From the cell containing the given text, extract its center point as [x, y] coordinate. 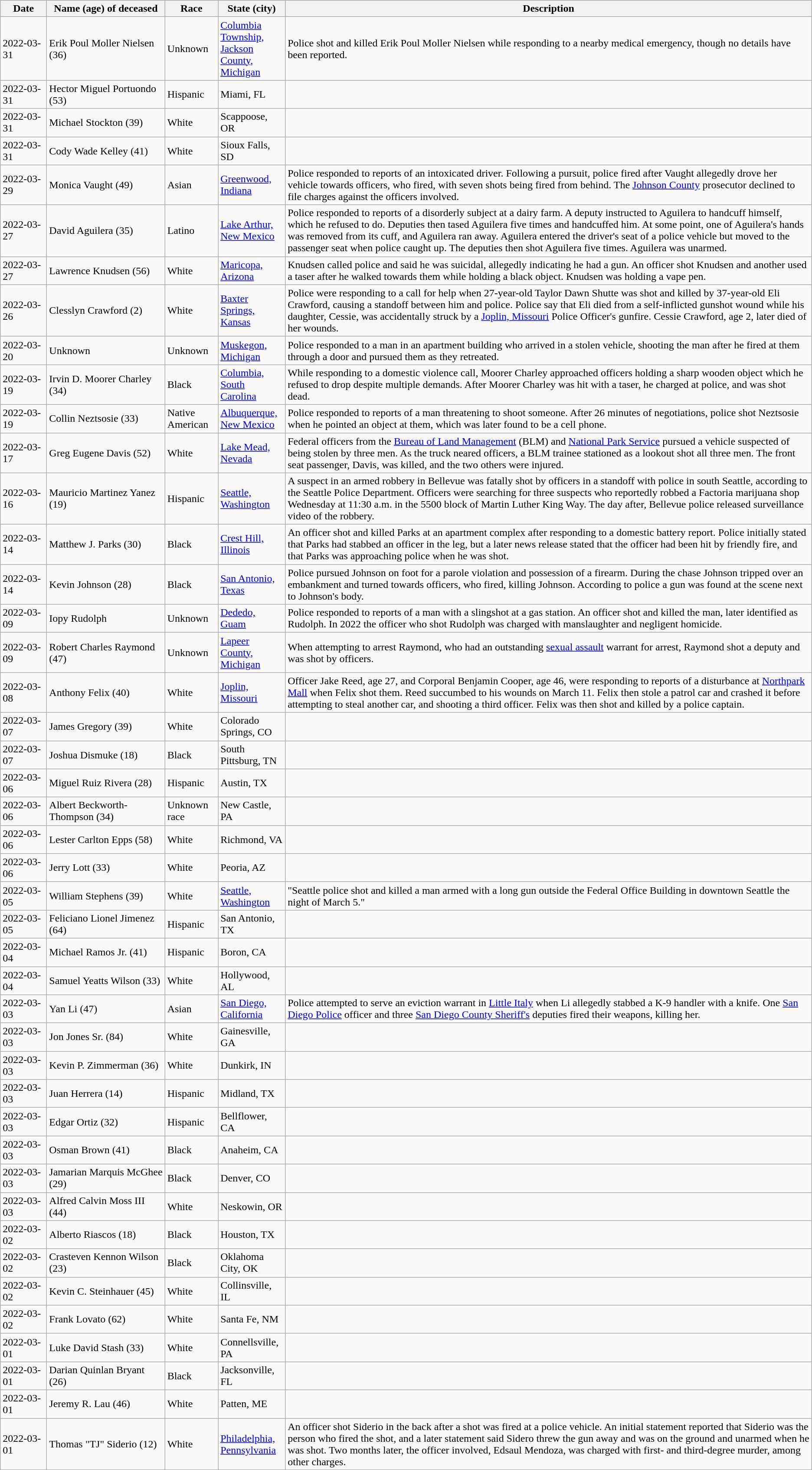
Philadelphia, Pennsylvania [252, 1444]
Juan Herrera (14) [106, 1093]
Unknown race [191, 811]
2022-03-16 [23, 499]
Anthony Felix (40) [106, 692]
Columbia Township, Jackson County, Michigan [252, 49]
Austin, TX [252, 783]
Scappoose, OR [252, 122]
David Aguilera (35) [106, 231]
Lawrence Knudsen (56) [106, 271]
Osman Brown (41) [106, 1150]
Baxter Springs, Kansas [252, 311]
Latino [191, 231]
Robert Charles Raymond (47) [106, 653]
San Antonio, Texas [252, 584]
Albuquerque, New Mexico [252, 418]
Joshua Dismuke (18) [106, 755]
Lester Carlton Epps (58) [106, 839]
Darian Quinlan Bryant (26) [106, 1375]
Greenwood, Indiana [252, 185]
San Antonio, TX [252, 924]
Joplin, Missouri [252, 692]
Bellflower, CA [252, 1122]
Native American [191, 418]
Collin Neztsosie (33) [106, 418]
Police shot and killed Erik Poul Moller Nielsen while responding to a nearby medical emergency, though no details have been reported. [549, 49]
Race [191, 9]
Dededo, Guam [252, 619]
Oklahoma City, OK [252, 1263]
2022-03-08 [23, 692]
Peoria, AZ [252, 868]
Albert Beckworth-Thompson (34) [106, 811]
Frank Lovato (62) [106, 1319]
Cody Wade Kelley (41) [106, 151]
Feliciano Lionel Jimenez (64) [106, 924]
Neskowin, OR [252, 1206]
Yan Li (47) [106, 1009]
New Castle, PA [252, 811]
Kevin P. Zimmerman (36) [106, 1066]
Lapeer County, Michigan [252, 653]
Jamarian Marquis McGhee (29) [106, 1178]
Denver, CO [252, 1178]
Lake Mead, Nevada [252, 453]
Jon Jones Sr. (84) [106, 1037]
Samuel Yeatts Wilson (33) [106, 981]
Hector Miguel Portuondo (53) [106, 95]
Sioux Falls, SD [252, 151]
Iopy Rudolph [106, 619]
Gainesville, GA [252, 1037]
San Diego, California [252, 1009]
Michael Ramos Jr. (41) [106, 952]
Crasteven Kennon Wilson (23) [106, 1263]
2022-03-17 [23, 453]
Collinsville, IL [252, 1291]
Houston, TX [252, 1235]
Connellsville, PA [252, 1348]
James Gregory (39) [106, 726]
Jerry Lott (33) [106, 868]
Jacksonville, FL [252, 1375]
Patten, ME [252, 1404]
Alberto Riascos (18) [106, 1235]
Lake Arthur, New Mexico [252, 231]
State (city) [252, 9]
2022-03-20 [23, 351]
Jeremy R. Lau (46) [106, 1404]
Maricopa, Arizona [252, 271]
"Seattle police shot and killed a man armed with a long gun outside the Federal Office Building in downtown Seattle the night of March 5." [549, 896]
Santa Fe, NM [252, 1319]
Greg Eugene Davis (52) [106, 453]
Muskegon, Michigan [252, 351]
Alfred Calvin Moss III (44) [106, 1206]
Description [549, 9]
Midland, TX [252, 1093]
Colorado Springs, CO [252, 726]
Date [23, 9]
Dunkirk, IN [252, 1066]
Miguel Ruiz Rivera (28) [106, 783]
Hollywood, AL [252, 981]
Kevin Johnson (28) [106, 584]
2022-03-26 [23, 311]
South Pittsburg, TN [252, 755]
Erik Poul Moller Nielsen (36) [106, 49]
Clesslyn Crawford (2) [106, 311]
William Stephens (39) [106, 896]
Edgar Ortiz (32) [106, 1122]
Matthew J. Parks (30) [106, 545]
Anaheim, CA [252, 1150]
Columbia, South Carolina [252, 384]
Mauricio Martinez Yanez (19) [106, 499]
Richmond, VA [252, 839]
When attempting to arrest Raymond, who had an outstanding sexual assault warrant for arrest, Raymond shot a deputy and was shot by officers. [549, 653]
Miami, FL [252, 95]
Boron, CA [252, 952]
Luke David Stash (33) [106, 1348]
Thomas "TJ" Siderio (12) [106, 1444]
Michael Stockton (39) [106, 122]
2022-03-29 [23, 185]
Monica Vaught (49) [106, 185]
Crest Hill, Illinois [252, 545]
Irvin D. Moorer Charley (34) [106, 384]
Name (age) of deceased [106, 9]
Kevin C. Steinhauer (45) [106, 1291]
